Scan for the cell matching the given text and deliver its [X, Y] coordinate at center. 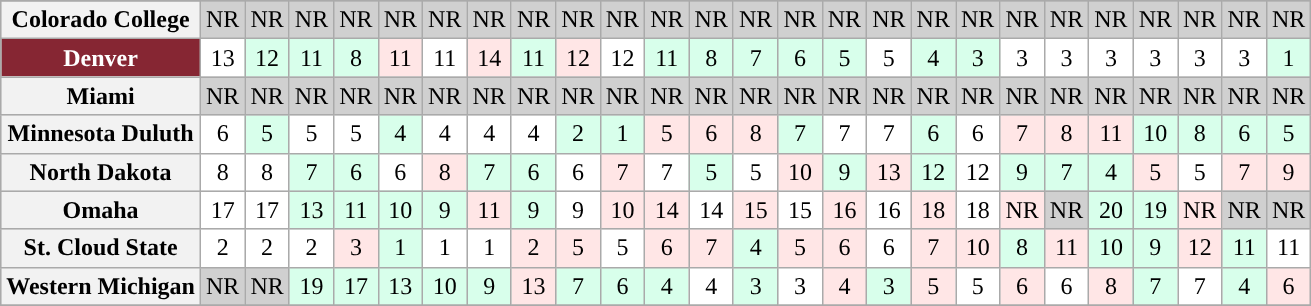
St. Cloud State [101, 248]
Omaha [101, 210]
Western Michigan [101, 286]
Miami [101, 96]
North Dakota [101, 172]
Minnesota Duluth [101, 134]
Colorado College [101, 20]
Denver [101, 58]
20 [1111, 210]
